Identify which cell holds the provided text, then report its [X, Y] central coordinate. 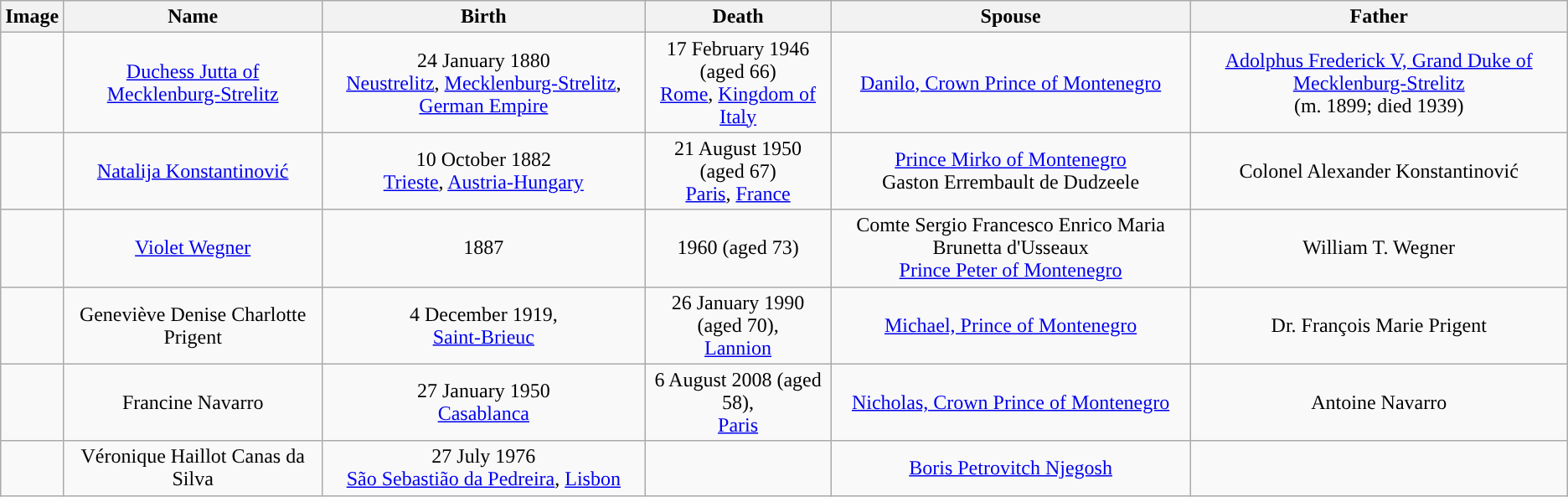
Colonel Alexander Konstantinović [1379, 171]
10 October 1882Trieste, Austria-Hungary [484, 171]
17 February 1946 (aged 66)Rome, Kingdom of Italy [738, 82]
Michael, Prince of Montenegro [1010, 325]
21 August 1950 (aged 67)Paris, France [738, 171]
27 July 1976São Sebastião da Pedreira, Lisbon [484, 468]
24 January 1880Neustrelitz, Mecklenburg-Strelitz, German Empire [484, 82]
Geneviève Denise Charlotte Prigent [193, 325]
Adolphus Frederick V, Grand Duke of Mecklenburg-Strelitz(m. 1899; died 1939) [1379, 82]
Duchess Jutta of Mecklenburg-Strelitz [193, 82]
6 August 2008 (aged 58),Paris [738, 402]
Death [738, 17]
1960 (aged 73) [738, 248]
William T. Wegner [1379, 248]
Birth [484, 17]
Antoine Navarro [1379, 402]
Danilo, Crown Prince of Montenegro [1010, 82]
Boris Petrovitch Njegosh [1010, 468]
Natalija Konstantinović [193, 171]
Name [193, 17]
Image [32, 17]
Véronique Haillot Canas da Silva [193, 468]
Spouse [1010, 17]
Prince Mirko of MontenegroGaston Errembault de Dudzeele [1010, 171]
27 January 1950Casablanca [484, 402]
Father [1379, 17]
Violet Wegner [193, 248]
Comte Sergio Francesco Enrico Maria Brunetta d'UsseauxPrince Peter of Montenegro [1010, 248]
4 December 1919,Saint-Brieuc [484, 325]
26 January 1990 (aged 70),Lannion [738, 325]
Nicholas, Crown Prince of Montenegro [1010, 402]
Dr. François Marie Prigent [1379, 325]
Francine Navarro [193, 402]
1887 [484, 248]
